Find where the given text appears and provide that cell's center as [X, Y] coordinate. 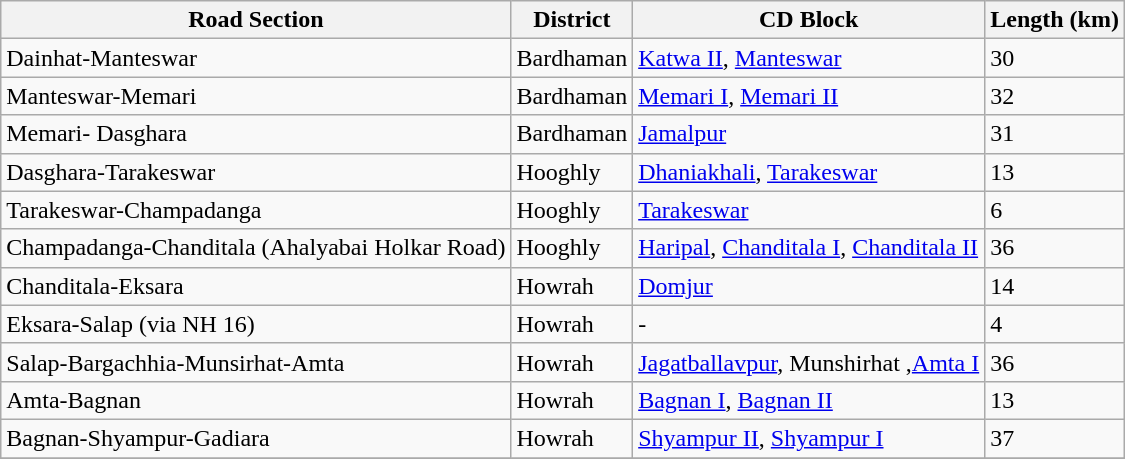
Length (km) [1055, 20]
Dainhat-Manteswar [256, 58]
14 [1055, 286]
Jagatballavpur, Munshirhat ,Amta I [809, 362]
Memari I, Memari II [809, 96]
Bagnan-Shyampur-Gadiara [256, 438]
Eksara-Salap (via NH 16) [256, 324]
Salap-Bargachhia-Munsirhat-Amta [256, 362]
Memari- Dasghara [256, 134]
Bagnan I, Bagnan II [809, 400]
32 [1055, 96]
Tarakeswar-Champadanga [256, 210]
6 [1055, 210]
37 [1055, 438]
Chanditala-Eksara [256, 286]
Jamalpur [809, 134]
Champadanga-Chanditala (Ahalyabai Holkar Road) [256, 248]
Road Section [256, 20]
CD Block [809, 20]
Dhaniakhali, Tarakeswar [809, 172]
Tarakeswar [809, 210]
Amta-Bagnan [256, 400]
31 [1055, 134]
Katwa II, Manteswar [809, 58]
4 [1055, 324]
30 [1055, 58]
Haripal, Chanditala I, Chanditala II [809, 248]
Manteswar-Memari [256, 96]
- [809, 324]
Domjur [809, 286]
Shyampur II, Shyampur I [809, 438]
Dasghara-Tarakeswar [256, 172]
District [572, 20]
